Detect which cell encompasses the target text, then output its (X, Y) center coordinate. 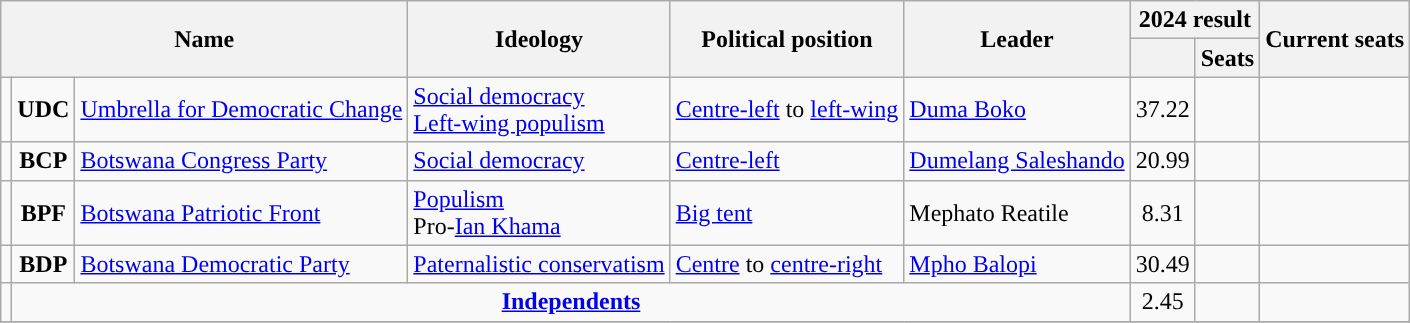
Ideology (539, 39)
Umbrella for Democratic Change (242, 110)
Social democracyLeft-wing populism (539, 110)
Duma Boko (1017, 110)
30.49 (1162, 264)
Seats (1227, 58)
Paternalistic conservatism (539, 264)
37.22 (1162, 110)
Centre-left to left-wing (787, 110)
Social democracy (539, 161)
Botswana Patriotic Front (242, 212)
UDC (44, 110)
Dumelang Saleshando (1017, 161)
Botswana Congress Party (242, 161)
BPF (44, 212)
2.45 (1162, 302)
2024 result (1194, 20)
8.31 (1162, 212)
BDP (44, 264)
Botswana Democratic Party (242, 264)
Current seats (1335, 39)
Leader (1017, 39)
Centre to centre-right (787, 264)
Mpho Balopi (1017, 264)
Name (204, 39)
20.99 (1162, 161)
Big tent (787, 212)
PopulismPro-Ian Khama (539, 212)
Political position (787, 39)
Mephato Reatile (1017, 212)
Independents (571, 302)
Centre-left (787, 161)
BCP (44, 161)
